Locate the cell with the specified text and output its (x, y) center coordinate. 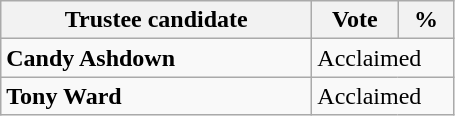
% (426, 20)
Vote (355, 20)
Candy Ashdown (156, 58)
Tony Ward (156, 96)
Trustee candidate (156, 20)
